Extract the [x, y] coordinate from the center of the cell holding the provided text.  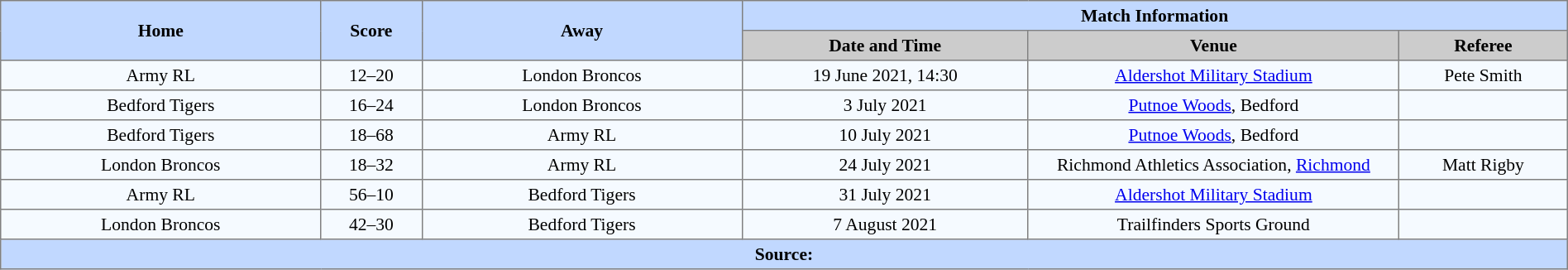
Richmond Athletics Association, Richmond [1213, 165]
Pete Smith [1483, 75]
56–10 [371, 195]
42–30 [371, 224]
Home [160, 31]
Date and Time [885, 46]
3 July 2021 [885, 105]
31 July 2021 [885, 195]
18–68 [371, 135]
18–32 [371, 165]
7 August 2021 [885, 224]
16–24 [371, 105]
Trailfinders Sports Ground [1213, 224]
12–20 [371, 75]
Venue [1213, 46]
Score [371, 31]
Matt Rigby [1483, 165]
Referee [1483, 46]
Away [582, 31]
19 June 2021, 14:30 [885, 75]
10 July 2021 [885, 135]
24 July 2021 [885, 165]
Match Information [1154, 16]
Source: [784, 254]
